Scan for the cell matching the given text and deliver its [X, Y] coordinate at center. 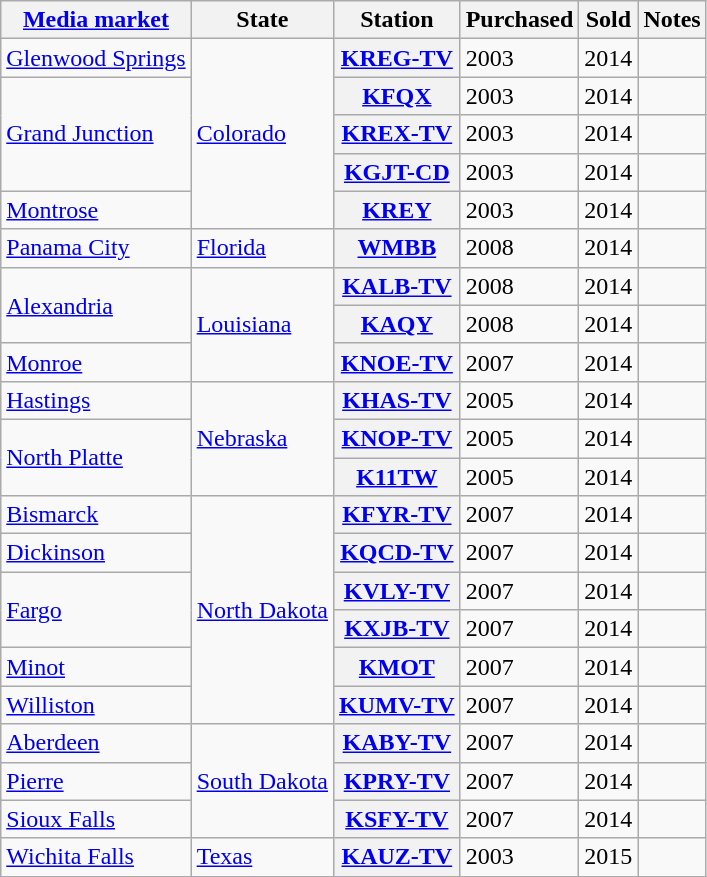
Purchased [520, 20]
State [262, 20]
Media market [96, 20]
South Dakota [262, 781]
KAQY [398, 324]
Station [398, 20]
Sioux Falls [96, 819]
KXJB-TV [398, 629]
Alexandria [96, 305]
Wichita Falls [96, 857]
KREG-TV [398, 58]
KFQX [398, 96]
KHAS-TV [398, 400]
KMOT [398, 667]
Williston [96, 705]
Grand Junction [96, 134]
KPRY-TV [398, 781]
KQCD-TV [398, 553]
Panama City [96, 248]
Bismarck [96, 515]
KALB-TV [398, 286]
Nebraska [262, 438]
Monroe [96, 362]
Colorado [262, 134]
Glenwood Springs [96, 58]
Notes [672, 20]
KAUZ-TV [398, 857]
KNOE-TV [398, 362]
KREX-TV [398, 134]
Louisiana [262, 324]
North Dakota [262, 610]
2015 [608, 857]
Pierre [96, 781]
KGJT-CD [398, 172]
Aberdeen [96, 743]
North Platte [96, 457]
Texas [262, 857]
Fargo [96, 610]
KUMV-TV [398, 705]
Montrose [96, 210]
K11TW [398, 477]
KSFY-TV [398, 819]
KNOP-TV [398, 438]
KREY [398, 210]
KABY-TV [398, 743]
WMBB [398, 248]
Florida [262, 248]
Hastings [96, 400]
Sold [608, 20]
Minot [96, 667]
Dickinson [96, 553]
KFYR-TV [398, 515]
KVLY-TV [398, 591]
